From the cell containing the given text, extract its center point as (x, y) coordinate. 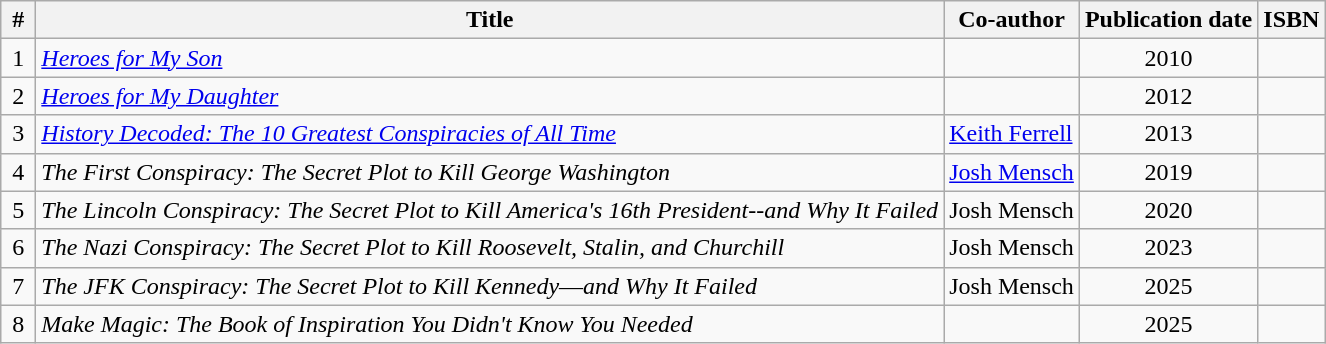
Publication date (1168, 20)
The Nazi Conspiracy: The Secret Plot to Kill Roosevelt, Stalin, and Churchill (490, 248)
4 (18, 172)
2019 (1168, 172)
History Decoded: The 10 Greatest Conspiracies of All Time (490, 134)
The JFK Conspiracy: The Secret Plot to Kill Kennedy―and Why It Failed (490, 286)
1 (18, 58)
2023 (1168, 248)
2020 (1168, 210)
ISBN (1292, 20)
Make Magic: The Book of Inspiration You Didn't Know You Needed (490, 324)
Keith Ferrell (1012, 134)
7 (18, 286)
6 (18, 248)
2013 (1168, 134)
2012 (1168, 96)
Co-author (1012, 20)
Heroes for My Son (490, 58)
# (18, 20)
8 (18, 324)
2010 (1168, 58)
The First Conspiracy: The Secret Plot to Kill George Washington (490, 172)
5 (18, 210)
Heroes for My Daughter (490, 96)
The Lincoln Conspiracy: The Secret Plot to Kill America's 16th President--and Why It Failed (490, 210)
Title (490, 20)
3 (18, 134)
2 (18, 96)
